Return (x, y) of the center of cell containing provided text 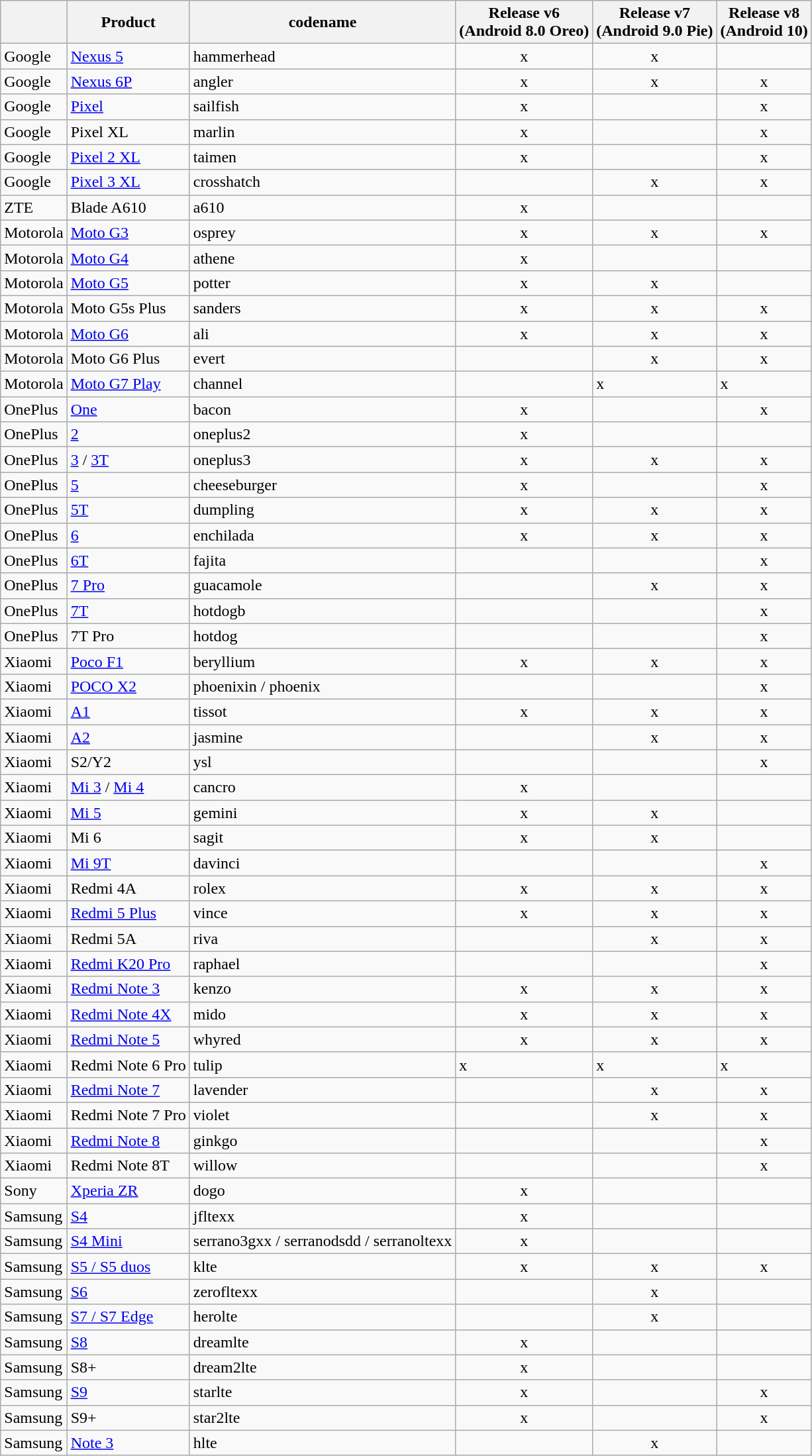
7 Pro (128, 586)
ginkgo (323, 1140)
sailfish (323, 107)
zerofltexx (323, 1292)
A1 (128, 711)
Nexus 6P (128, 81)
2 (128, 435)
Redmi Note 7 Pro (128, 1115)
crosshatch (323, 182)
oneplus2 (323, 435)
hotdog (323, 636)
Note 3 (128, 1443)
bacon (323, 409)
hotdogb (323, 611)
potter (323, 283)
3 / 3T (128, 460)
S2/Y2 (128, 762)
jasmine (323, 737)
enchilada (323, 535)
oneplus3 (323, 460)
channel (323, 384)
dreamlte (323, 1342)
Moto G6 Plus (128, 359)
klte (323, 1267)
sanders (323, 308)
Mi 5 (128, 813)
vince (323, 913)
kenzo (323, 989)
5T (128, 510)
Release v8(Android 10) (764, 23)
6 (128, 535)
Sony (34, 1191)
A2 (128, 737)
Moto G7 Play (128, 384)
a610 (323, 207)
hammerhead (323, 56)
Product (128, 23)
hlte (323, 1443)
raphael (323, 964)
ZTE (34, 207)
S4 (128, 1216)
phoenixin / phoenix (323, 686)
tissot (323, 711)
evert (323, 359)
S7 / S7 Edge (128, 1317)
whyred (323, 1039)
taimen (323, 157)
osprey (323, 233)
Mi 6 (128, 838)
star2lte (323, 1418)
S5 / S5 duos (128, 1267)
Poco F1 (128, 661)
gemini (323, 813)
lavender (323, 1090)
Redmi 5A (128, 939)
Pixel 3 XL (128, 182)
5 (128, 485)
One (128, 409)
angler (323, 81)
violet (323, 1115)
Release v7(Android 9.0 Pie) (654, 23)
Mi 9T (128, 863)
POCO X2 (128, 686)
S6 (128, 1292)
S8+ (128, 1367)
serrano3gxx / serranodsdd / serranoltexx (323, 1241)
Redmi Note 5 (128, 1039)
Redmi Note 7 (128, 1090)
mido (323, 1014)
davinci (323, 863)
Pixel (128, 107)
Redmi 4A (128, 888)
Moto G5 (128, 283)
sagit (323, 838)
Redmi 5 Plus (128, 913)
S9 (128, 1392)
Moto G6 (128, 333)
Moto G5s Plus (128, 308)
herolte (323, 1317)
Xperia ZR (128, 1191)
rolex (323, 888)
S4 Mini (128, 1241)
Pixel XL (128, 132)
6T (128, 560)
Redmi Note 4X (128, 1014)
starlte (323, 1392)
cancro (323, 788)
beryllium (323, 661)
Redmi Note 6 Pro (128, 1065)
fajita (323, 560)
ysl (323, 762)
Mi 3 / Mi 4 (128, 788)
tulip (323, 1065)
ali (323, 333)
7T Pro (128, 636)
Redmi Note 3 (128, 989)
Moto G4 (128, 258)
Moto G3 (128, 233)
S8 (128, 1342)
cheeseburger (323, 485)
Pixel 2 XL (128, 157)
dogo (323, 1191)
Redmi K20 Pro (128, 964)
S9+ (128, 1418)
dream2lte (323, 1367)
Release v6(Android 8.0 Oreo) (525, 23)
Blade A610 (128, 207)
athene (323, 258)
7T (128, 611)
marlin (323, 132)
jfltexx (323, 1216)
Nexus 5 (128, 56)
riva (323, 939)
Redmi Note 8T (128, 1166)
dumpling (323, 510)
codename (323, 23)
Redmi Note 8 (128, 1140)
guacamole (323, 586)
willow (323, 1166)
